Locate the cell with the specified text and output its [X, Y] center coordinate. 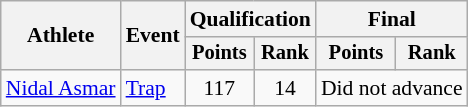
Event [153, 36]
Athlete [61, 36]
Nidal Asmar [61, 88]
Trap [153, 88]
Final [392, 19]
117 [220, 88]
Did not advance [392, 88]
14 [285, 88]
Qualification [250, 19]
